Pinpoint the cell where the given text exists, returning its (x, y) midpoint coordinate. 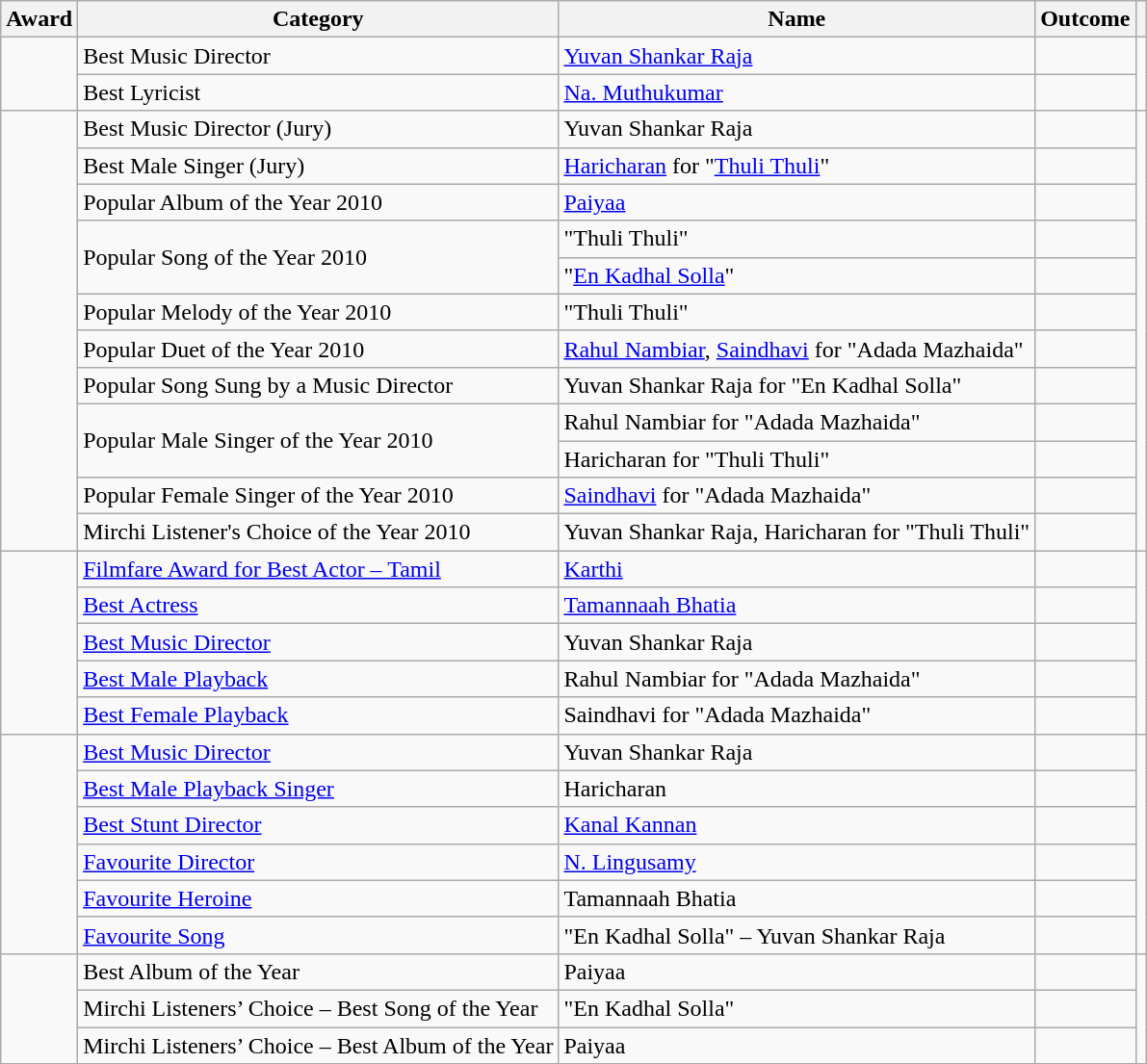
Outcome (1085, 19)
Best Female Playback (318, 715)
Best Stunt Director (318, 825)
"En Kadhal Solla" – Yuvan Shankar Raja (797, 935)
Na. Muthukumar (797, 92)
Best Male Playback (318, 679)
Popular Duet of the Year 2010 (318, 349)
Best Male Playback Singer (318, 789)
Mirchi Listeners’ Choice – Best Album of the Year (318, 1045)
Favourite Director (318, 862)
Karthi (797, 569)
Name (797, 19)
Popular Song Sung by a Music Director (318, 385)
N. Lingusamy (797, 862)
Yuvan Shankar Raja for "En Kadhal Solla" (797, 385)
Popular Song of the Year 2010 (318, 257)
Kanal Kannan (797, 825)
Best Actress (318, 606)
Favourite Song (318, 935)
Haricharan (797, 789)
Mirchi Listeners’ Choice – Best Song of the Year (318, 1008)
Award (39, 19)
Favourite Heroine (318, 898)
Best Lyricist (318, 92)
Popular Female Singer of the Year 2010 (318, 496)
Popular Male Singer of the Year 2010 (318, 440)
Category (318, 19)
Popular Album of the Year 2010 (318, 202)
Mirchi Listener's Choice of the Year 2010 (318, 532)
Best Album of the Year (318, 972)
Best Music Director (Jury) (318, 129)
Rahul Nambiar, Saindhavi for "Adada Mazhaida" (797, 349)
Best Male Singer (Jury) (318, 166)
Popular Melody of the Year 2010 (318, 312)
Filmfare Award for Best Actor – Tamil (318, 569)
Yuvan Shankar Raja, Haricharan for "Thuli Thuli" (797, 532)
